Provide the [x, y] coordinate of the cell's center where the given text is located.  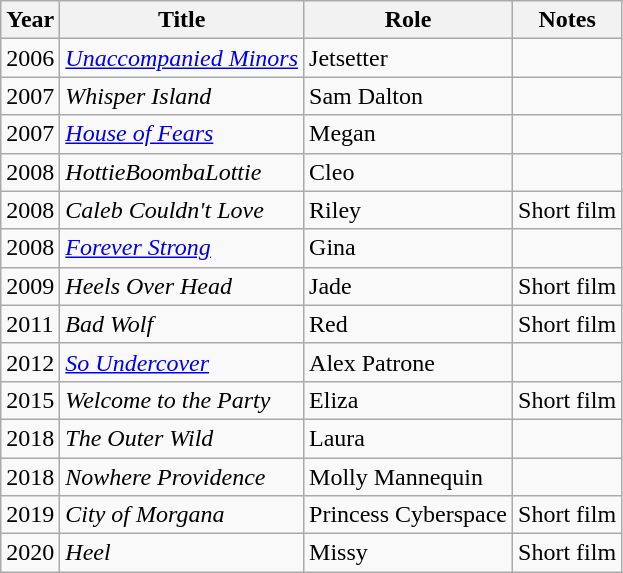
Megan [408, 134]
Jade [408, 286]
Cleo [408, 172]
City of Morgana [182, 515]
Jetsetter [408, 58]
Notes [568, 20]
Title [182, 20]
2006 [30, 58]
So Undercover [182, 362]
Nowhere Providence [182, 477]
Laura [408, 438]
HottieBoombaLottie [182, 172]
Riley [408, 210]
2011 [30, 324]
Princess Cyberspace [408, 515]
House of Fears [182, 134]
The Outer Wild [182, 438]
2012 [30, 362]
Year [30, 20]
Missy [408, 553]
Caleb Couldn't Love [182, 210]
Eliza [408, 400]
Bad Wolf [182, 324]
Sam Dalton [408, 96]
Molly Mannequin [408, 477]
Heels Over Head [182, 286]
Red [408, 324]
Whisper Island [182, 96]
Role [408, 20]
Welcome to the Party [182, 400]
2019 [30, 515]
2009 [30, 286]
2020 [30, 553]
Alex Patrone [408, 362]
Forever Strong [182, 248]
Unaccompanied Minors [182, 58]
2015 [30, 400]
Heel [182, 553]
Gina [408, 248]
